Search for the cell housing the specified text and yield its [x, y] center coordinate. 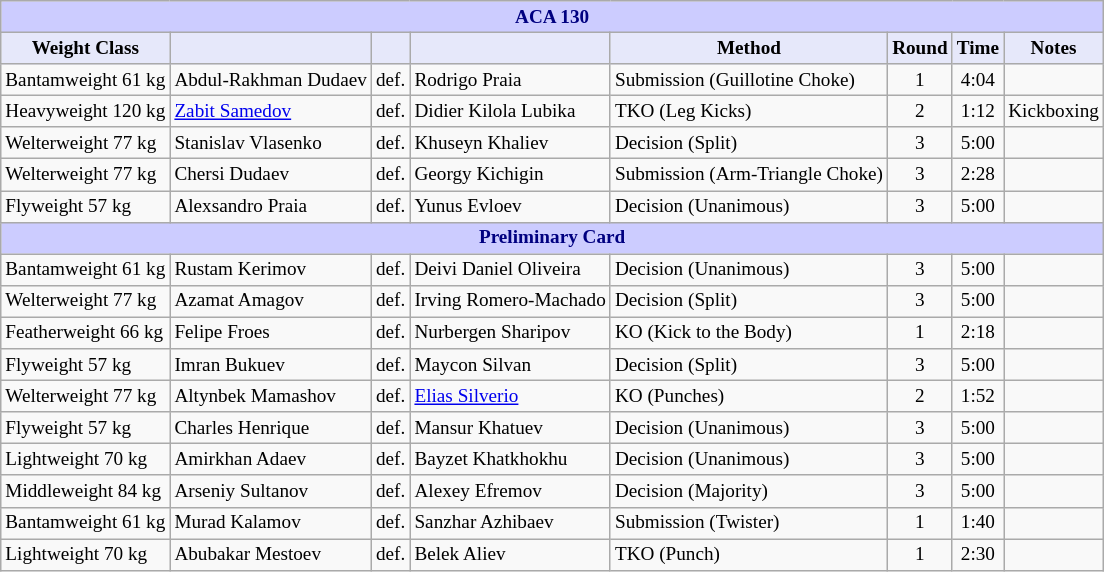
Kickboxing [1054, 111]
KO (Kick to the Body) [748, 333]
Stanislav Vlasenko [271, 143]
Heavyweight 120 kg [86, 111]
Charles Henrique [271, 428]
Bayzet Khatkhokhu [510, 460]
Alexsandro Praia [271, 206]
Abubakar Mestoev [271, 554]
TKO (Leg Kicks) [748, 111]
Rodrigo Praia [510, 80]
Alexey Efremov [510, 491]
Azamat Amagov [271, 301]
Amirkhan Adaev [271, 460]
Round [920, 48]
4:04 [978, 80]
Belek Aliev [510, 554]
Khuseyn Khaliev [510, 143]
Imran Bukuev [271, 365]
Middleweight 84 kg [86, 491]
Mansur Khatuev [510, 428]
Georgy Kichigin [510, 175]
Altynbek Mamashov [271, 396]
Submission (Guillotine Choke) [748, 80]
Didier Kilola Lubika [510, 111]
Nurbergen Sharipov [510, 333]
TKO (Punch) [748, 554]
1:52 [978, 396]
Featherweight 66 kg [86, 333]
Decision (Majority) [748, 491]
1:40 [978, 523]
ACA 130 [552, 17]
Irving Romero-Machado [510, 301]
Rustam Kerimov [271, 270]
Chersi Dudaev [271, 175]
Submission (Twister) [748, 523]
2:30 [978, 554]
Zabit Samedov [271, 111]
2:28 [978, 175]
2:18 [978, 333]
Preliminary Card [552, 238]
Notes [1054, 48]
Abdul-Rakhman Dudaev [271, 80]
Submission (Arm-Triangle Choke) [748, 175]
Sanzhar Azhibaev [510, 523]
Time [978, 48]
1:12 [978, 111]
Arseniy Sultanov [271, 491]
Weight Class [86, 48]
KO (Punches) [748, 396]
Felipe Froes [271, 333]
Maycon Silvan [510, 365]
Yunus Evloev [510, 206]
Method [748, 48]
Elias Silverio [510, 396]
Deivi Daniel Oliveira [510, 270]
Murad Kalamov [271, 523]
